Scan for the cell matching the given text and deliver its (X, Y) coordinate at center. 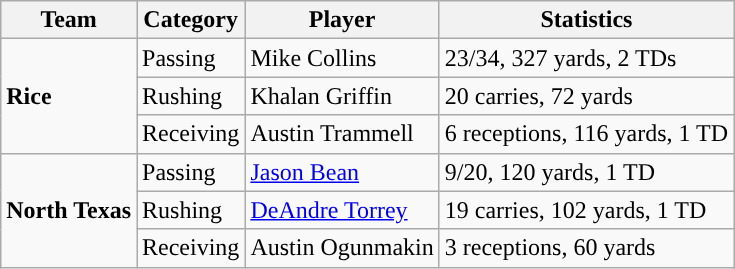
Player (342, 20)
Rice (69, 96)
20 carries, 72 yards (586, 96)
Austin Trammell (342, 134)
DeAndre Torrey (342, 210)
9/20, 120 yards, 1 TD (586, 172)
3 receptions, 60 yards (586, 248)
Jason Bean (342, 172)
19 carries, 102 yards, 1 TD (586, 210)
Statistics (586, 20)
Category (190, 20)
Khalan Griffin (342, 96)
Team (69, 20)
Austin Ogunmakin (342, 248)
6 receptions, 116 yards, 1 TD (586, 134)
Mike Collins (342, 58)
23/34, 327 yards, 2 TDs (586, 58)
North Texas (69, 210)
